Identify which cell holds the provided text, then report its (x, y) central coordinate. 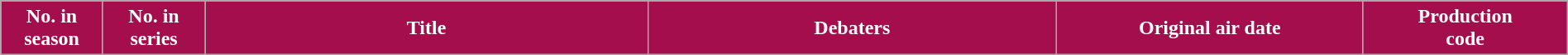
Title (427, 28)
Productioncode (1465, 28)
Debaters (852, 28)
Original air date (1209, 28)
No. inseries (154, 28)
No. inseason (52, 28)
